Detect which cell encompasses the target text, then output its [x, y] center coordinate. 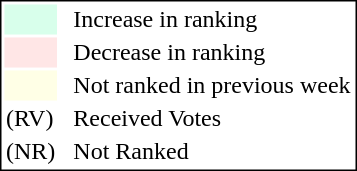
Not Ranked [212, 151]
(NR) [30, 151]
Not ranked in previous week [212, 85]
(RV) [30, 119]
Received Votes [212, 119]
Increase in ranking [212, 19]
Decrease in ranking [212, 53]
